From the cell containing the given text, extract its center point as (X, Y) coordinate. 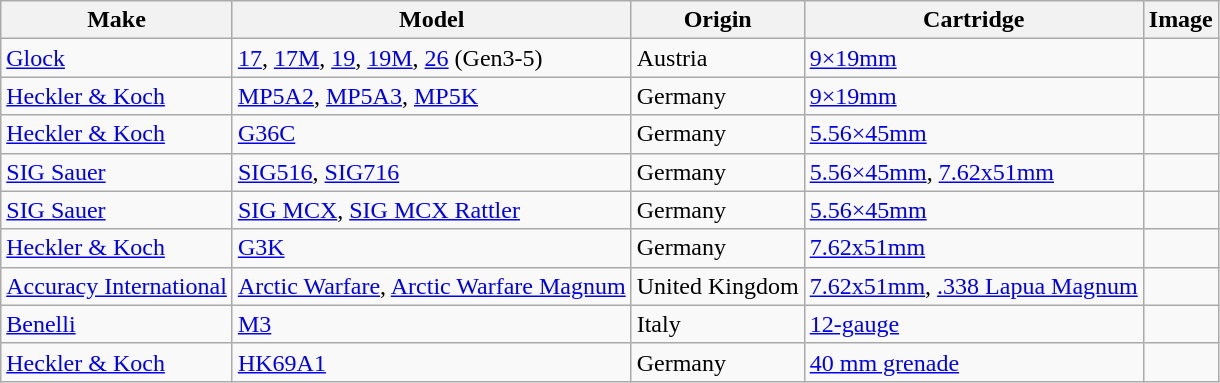
M3 (432, 324)
7.62x51mm (974, 248)
HK69A1 (432, 362)
SIG MCX, SIG MCX Rattler (432, 210)
SIG516, SIG716 (432, 172)
Origin (718, 20)
12-gauge (974, 324)
G36C (432, 134)
Model (432, 20)
Glock (117, 58)
7.62x51mm, .338 Lapua Magnum (974, 286)
Italy (718, 324)
17, 17M, 19, 19M, 26 (Gen3-5) (432, 58)
Accuracy International (117, 286)
Make (117, 20)
40 mm grenade (974, 362)
United Kingdom (718, 286)
Cartridge (974, 20)
G3K (432, 248)
Benelli (117, 324)
MP5A2, MP5A3, MP5K (432, 96)
Image (1180, 20)
Arctic Warfare, Arctic Warfare Magnum (432, 286)
5.56×45mm, 7.62x51mm (974, 172)
Austria (718, 58)
